Search for the cell housing the specified text and yield its [X, Y] center coordinate. 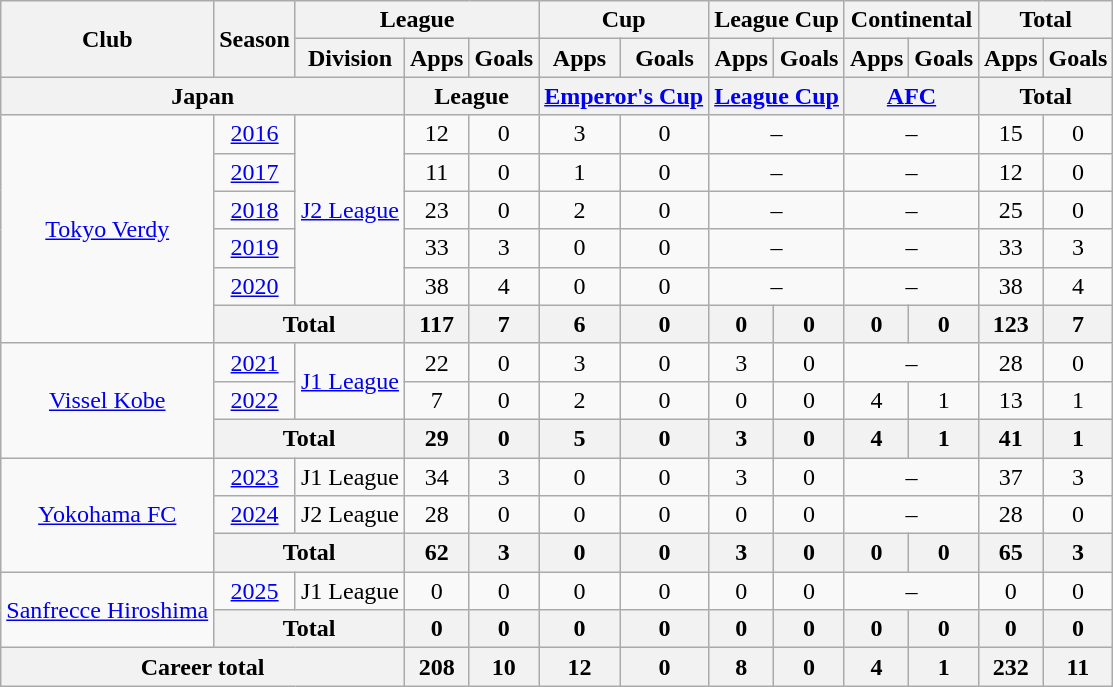
Vissel Kobe [108, 400]
2022 [255, 400]
Club [108, 39]
2024 [255, 515]
Sanfrecce Hiroshima [108, 610]
Season [255, 39]
Yokohama FC [108, 515]
208 [437, 667]
2023 [255, 477]
Career total [203, 667]
2017 [255, 172]
5 [580, 438]
6 [580, 324]
22 [437, 362]
232 [1011, 667]
25 [1011, 210]
29 [437, 438]
37 [1011, 477]
123 [1011, 324]
62 [437, 553]
10 [504, 667]
Tokyo Verdy [108, 229]
2025 [255, 591]
2019 [255, 248]
8 [742, 667]
2021 [255, 362]
Division [350, 58]
Continental [911, 20]
AFC [911, 96]
2018 [255, 210]
13 [1011, 400]
23 [437, 210]
15 [1011, 134]
34 [437, 477]
41 [1011, 438]
Japan [203, 96]
2016 [255, 134]
2020 [255, 286]
65 [1011, 553]
117 [437, 324]
Emperor's Cup [624, 96]
Cup [624, 20]
